Detect which cell encompasses the target text, then output its (x, y) center coordinate. 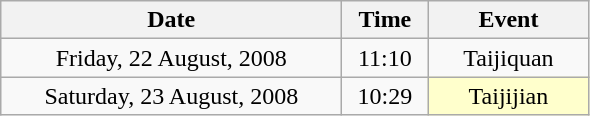
Taijijian (508, 96)
10:29 (385, 96)
Saturday, 23 August, 2008 (172, 96)
Date (172, 20)
Event (508, 20)
Friday, 22 August, 2008 (172, 58)
Time (385, 20)
11:10 (385, 58)
Taijiquan (508, 58)
